From the cell containing the given text, extract its center point as [x, y] coordinate. 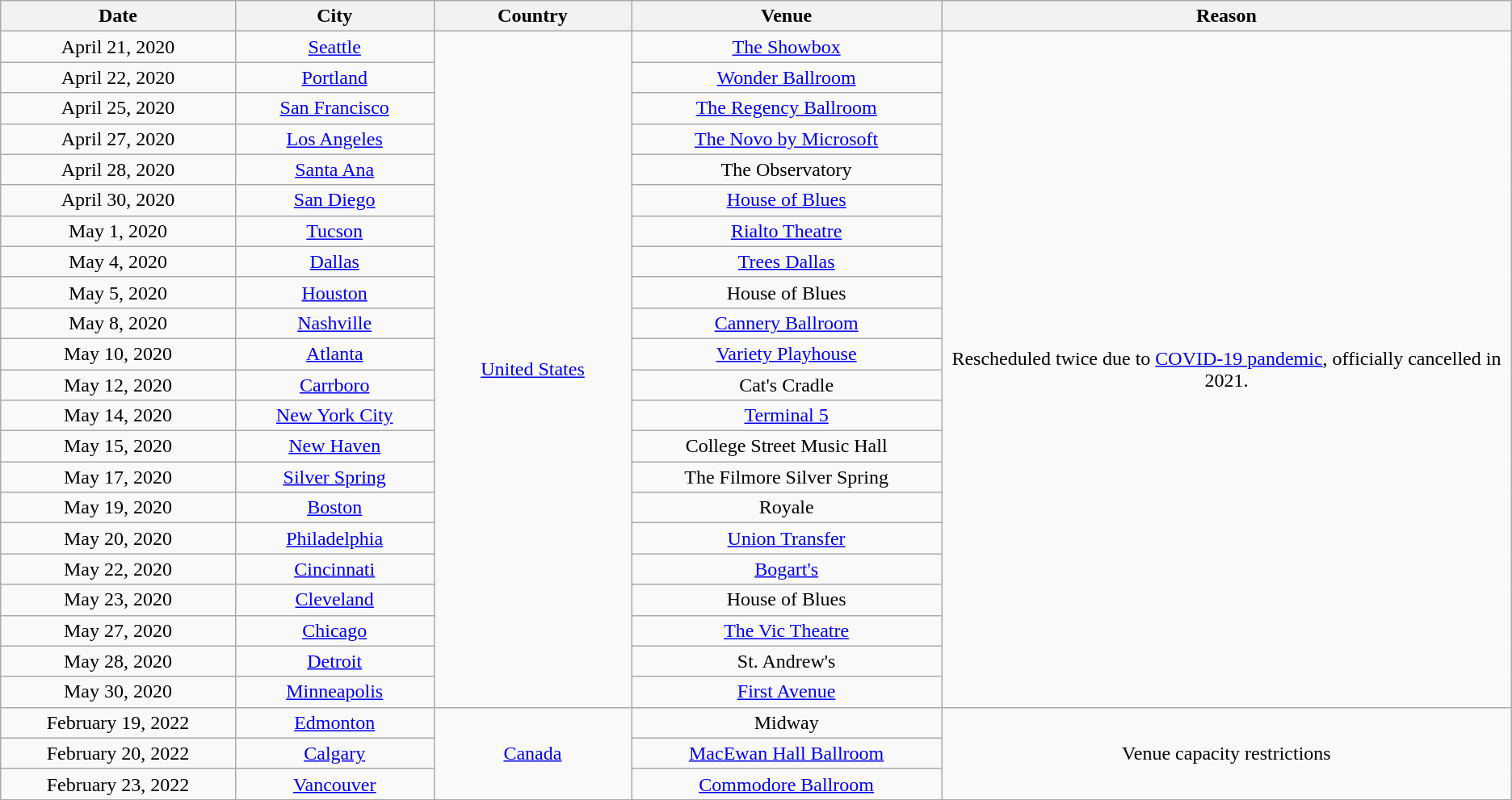
The Showbox [787, 47]
Venue [787, 16]
Edmonton [334, 723]
May 15, 2020 [118, 446]
First Avenue [787, 692]
Philadelphia [334, 538]
April 21, 2020 [118, 47]
Union Transfer [787, 538]
May 20, 2020 [118, 538]
Santa Ana [334, 170]
The Filmore Silver Spring [787, 477]
May 22, 2020 [118, 569]
Trees Dallas [787, 262]
Los Angeles [334, 139]
Reason [1227, 16]
April 22, 2020 [118, 77]
Seattle [334, 47]
May 1, 2020 [118, 231]
City [334, 16]
Dallas [334, 262]
New York City [334, 416]
The Novo by Microsoft [787, 139]
St. Andrew's [787, 661]
Cincinnati [334, 569]
Minneapolis [334, 692]
May 10, 2020 [118, 354]
April 28, 2020 [118, 170]
Houston [334, 292]
May 14, 2020 [118, 416]
Terminal 5 [787, 416]
New Haven [334, 446]
April 27, 2020 [118, 139]
Date [118, 16]
Cleveland [334, 600]
Commodore Ballroom [787, 784]
May 12, 2020 [118, 385]
The Vic Theatre [787, 630]
February 20, 2022 [118, 753]
Rescheduled twice due to COVID-19 pandemic, officially cancelled in 2021. [1227, 370]
May 27, 2020 [118, 630]
May 28, 2020 [118, 661]
Bogart's [787, 569]
Variety Playhouse [787, 354]
Cat's Cradle [787, 385]
Canada [533, 753]
San Diego [334, 200]
College Street Music Hall [787, 446]
Midway [787, 723]
Royale [787, 508]
United States [533, 370]
Country [533, 16]
MacEwan Hall Ballroom [787, 753]
Venue capacity restrictions [1227, 753]
May 30, 2020 [118, 692]
Wonder Ballroom [787, 77]
April 25, 2020 [118, 108]
Vancouver [334, 784]
Carrboro [334, 385]
May 17, 2020 [118, 477]
San Francisco [334, 108]
February 23, 2022 [118, 784]
May 19, 2020 [118, 508]
Atlanta [334, 354]
The Regency Ballroom [787, 108]
The Observatory [787, 170]
February 19, 2022 [118, 723]
April 30, 2020 [118, 200]
Rialto Theatre [787, 231]
May 5, 2020 [118, 292]
Chicago [334, 630]
Calgary [334, 753]
Boston [334, 508]
Tucson [334, 231]
Cannery Ballroom [787, 323]
Silver Spring [334, 477]
Detroit [334, 661]
May 23, 2020 [118, 600]
May 8, 2020 [118, 323]
Nashville [334, 323]
May 4, 2020 [118, 262]
Portland [334, 77]
